Output the [X, Y] coordinate of the center of the cell containing the given text.  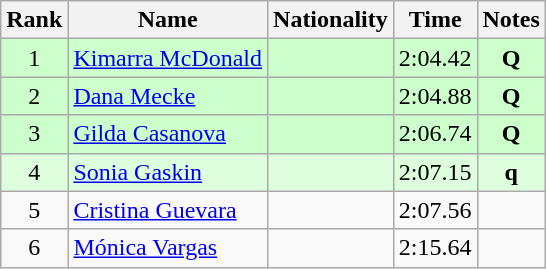
5 [34, 210]
Sonia Gaskin [168, 172]
Name [168, 20]
6 [34, 248]
Nationality [331, 20]
4 [34, 172]
3 [34, 134]
2:07.56 [435, 210]
2:07.15 [435, 172]
Cristina Guevara [168, 210]
Rank [34, 20]
Dana Mecke [168, 96]
2:04.42 [435, 58]
2:04.88 [435, 96]
Notes [511, 20]
Kimarra McDonald [168, 58]
Time [435, 20]
2:06.74 [435, 134]
1 [34, 58]
2 [34, 96]
q [511, 172]
2:15.64 [435, 248]
Gilda Casanova [168, 134]
Mónica Vargas [168, 248]
